Return [x, y] of the center of cell containing provided text 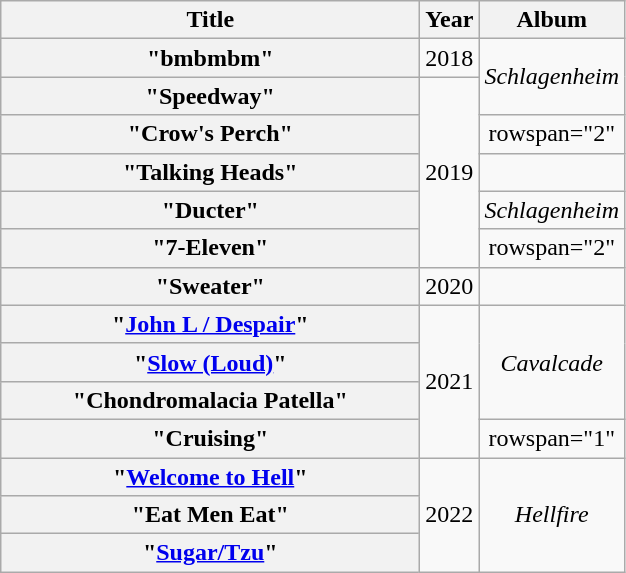
Hellfire [552, 515]
"Welcome to Hell" [210, 477]
"John L / Despair" [210, 324]
2020 [450, 286]
"Speedway" [210, 96]
Album [552, 20]
"Talking Heads" [210, 172]
"Cruising" [210, 438]
"Crow's Perch" [210, 134]
"Sugar/Tzu" [210, 553]
2018 [450, 58]
Cavalcade [552, 362]
rowspan="1" [552, 438]
"bmbmbm" [210, 58]
2021 [450, 381]
Title [210, 20]
"Ducter" [210, 210]
2019 [450, 172]
2022 [450, 515]
"Slow (Loud)" [210, 362]
"Sweater" [210, 286]
Year [450, 20]
"Eat Men Eat" [210, 515]
"7-Eleven" [210, 248]
"Chondromalacia Patella" [210, 400]
